Return [X, Y] of the center of cell containing provided text 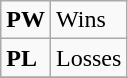
Wins [88, 20]
PW [26, 20]
PL [26, 58]
Losses [88, 58]
